Scan for the cell matching the given text and deliver its [X, Y] coordinate at center. 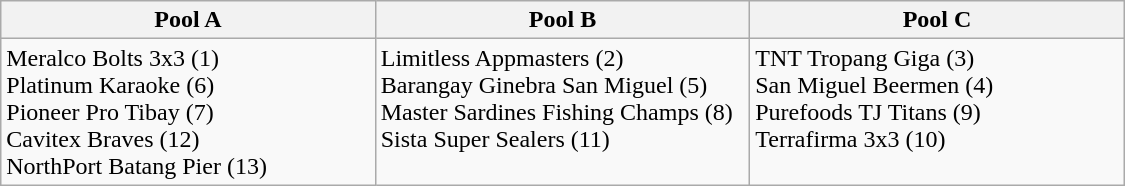
Meralco Bolts 3x3 (1) Platinum Karaoke (6) Pioneer Pro Tibay (7) Cavitex Braves (12) NorthPort Batang Pier (13) [188, 112]
TNT Tropang Giga (3) San Miguel Beermen (4) Purefoods TJ Titans (9) Terrafirma 3x3 (10) [938, 112]
Pool C [938, 20]
Pool A [188, 20]
Pool B [562, 20]
Limitless Appmasters (2) Barangay Ginebra San Miguel (5) Master Sardines Fishing Champs (8) Sista Super Sealers (11) [562, 112]
